Scan for the cell matching the given text and deliver its (X, Y) coordinate at center. 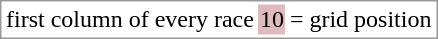
first column of every race (130, 19)
10 (272, 19)
= grid position (360, 19)
